Return (X, Y) of the center of cell containing provided text 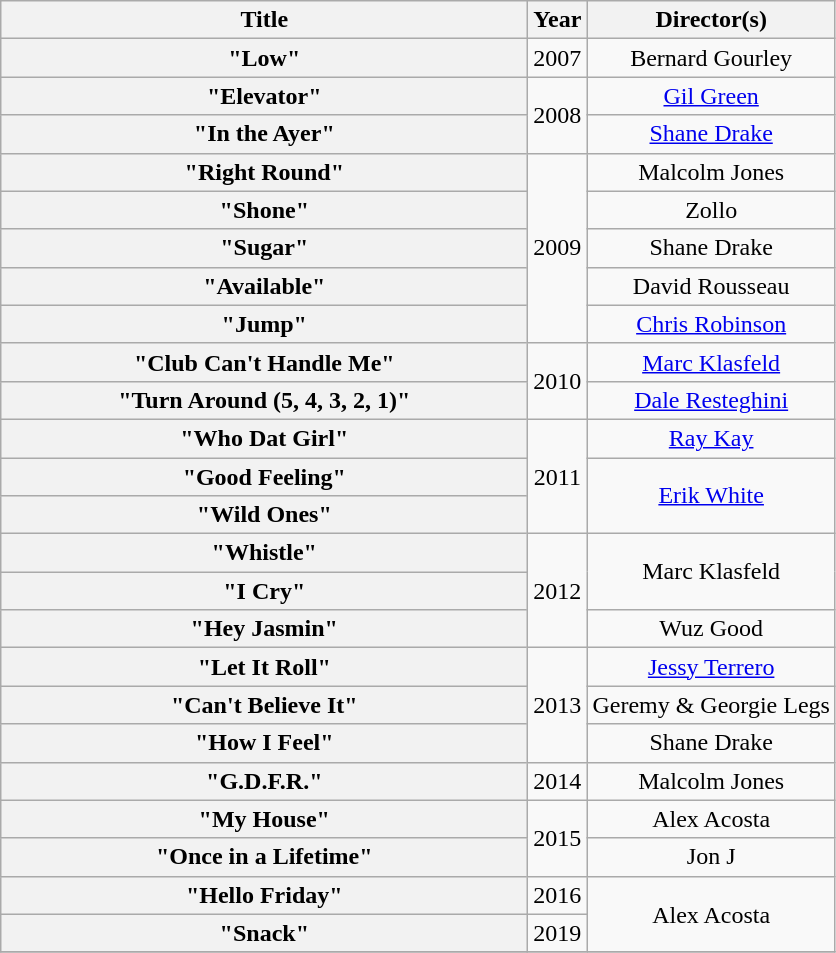
Jon J (712, 857)
"Low" (264, 58)
"Elevator" (264, 96)
Gil Green (712, 96)
"Who Dat Girl" (264, 438)
Ray Kay (712, 438)
Wuz Good (712, 629)
"Once in a Lifetime" (264, 857)
2009 (558, 248)
"Whistle" (264, 553)
"Wild Ones" (264, 515)
"Let It Roll" (264, 667)
"G.D.F.R." (264, 781)
Erik White (712, 496)
Jessy Terrero (712, 667)
"Club Can't Handle Me" (264, 362)
2019 (558, 933)
"In the Ayer" (264, 134)
"How I Feel" (264, 743)
"Shone" (264, 210)
"Turn Around (5, 4, 3, 2, 1)" (264, 400)
2015 (558, 838)
"Snack" (264, 933)
"My House" (264, 819)
2008 (558, 115)
Title (264, 20)
Year (558, 20)
2013 (558, 705)
"Available" (264, 286)
Chris Robinson (712, 324)
2012 (558, 591)
"Good Feeling" (264, 477)
"Jump" (264, 324)
Geremy & Georgie Legs (712, 705)
2010 (558, 381)
"Right Round" (264, 172)
"Sugar" (264, 248)
2007 (558, 58)
Bernard Gourley (712, 58)
"Hey Jasmin" (264, 629)
Dale Resteghini (712, 400)
"Can't Believe It" (264, 705)
Zollo (712, 210)
David Rousseau (712, 286)
Director(s) (712, 20)
2011 (558, 476)
"Hello Friday" (264, 895)
"I Cry" (264, 591)
2016 (558, 895)
2014 (558, 781)
